Locate the cell with the specified text and output its (x, y) center coordinate. 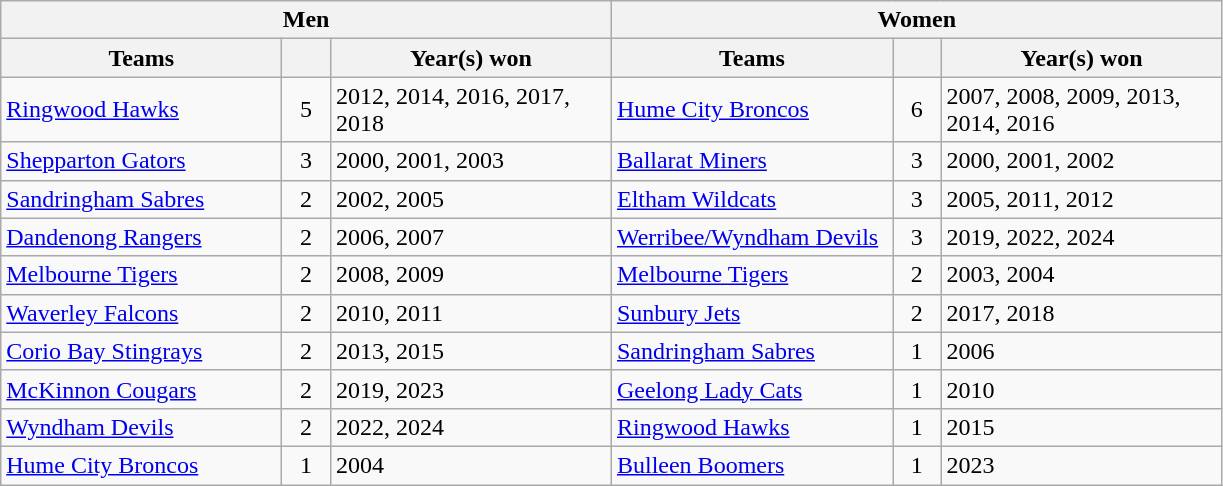
2019, 2023 (470, 389)
2015 (1082, 427)
2003, 2004 (1082, 275)
2004 (470, 465)
Eltham Wildcats (752, 199)
2005, 2011, 2012 (1082, 199)
2000, 2001, 2003 (470, 161)
Shepparton Gators (142, 161)
Men (306, 20)
2013, 2015 (470, 351)
Waverley Falcons (142, 313)
2019, 2022, 2024 (1082, 237)
2007, 2008, 2009, 2013, 2014, 2016 (1082, 110)
Ballarat Miners (752, 161)
Bulleen Boomers (752, 465)
2022, 2024 (470, 427)
2010, 2011 (470, 313)
2012, 2014, 2016, 2017, 2018 (470, 110)
6 (916, 110)
McKinnon Cougars (142, 389)
Geelong Lady Cats (752, 389)
Wyndham Devils (142, 427)
Women (916, 20)
2002, 2005 (470, 199)
Sunbury Jets (752, 313)
2008, 2009 (470, 275)
2006 (1082, 351)
Dandenong Rangers (142, 237)
2017, 2018 (1082, 313)
Corio Bay Stingrays (142, 351)
2023 (1082, 465)
2006, 2007 (470, 237)
2010 (1082, 389)
5 (306, 110)
Werribee/Wyndham Devils (752, 237)
2000, 2001, 2002 (1082, 161)
